Provide the [X, Y] coordinate of the cell's center where the given text is located.  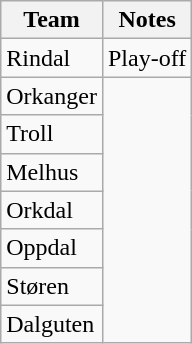
Støren [52, 286]
Oppdal [52, 248]
Play-off [146, 58]
Troll [52, 134]
Team [52, 20]
Melhus [52, 172]
Rindal [52, 58]
Orkdal [52, 210]
Orkanger [52, 96]
Dalguten [52, 324]
Notes [146, 20]
